Locate the cell with the specified text and output its (x, y) center coordinate. 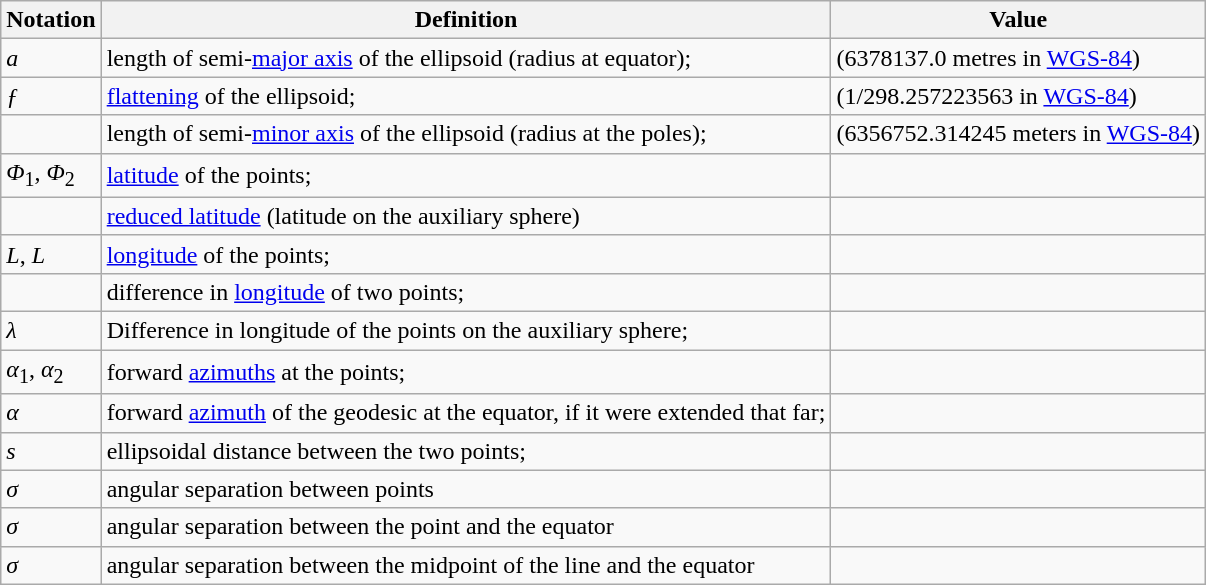
(6378137.0 metres in WGS-84) (1018, 58)
angular separation between points (466, 489)
angular separation between the point and the equator (466, 527)
reduced latitude (latitude on the auxiliary sphere) (466, 216)
Definition (466, 20)
α (51, 413)
difference in longitude of two points; (466, 292)
α1, α2 (51, 372)
L, L (51, 254)
Value (1018, 20)
latitude of the points; (466, 175)
forward azimuth of the geodesic at the equator, if it were extended that far; (466, 413)
ƒ (51, 96)
ellipsoidal distance between the two points; (466, 451)
(1/298.257223563 in WGS-84) (1018, 96)
a (51, 58)
Difference in longitude of the points on the auxiliary sphere; (466, 331)
s (51, 451)
Notation (51, 20)
(6356752.314245 meters in WGS-84) (1018, 134)
length of semi-major axis of the ellipsoid (radius at equator); (466, 58)
length of semi-minor axis of the ellipsoid (radius at the poles); (466, 134)
angular separation between the midpoint of the line and the equator (466, 565)
longitude of the points; (466, 254)
Φ1, Φ2 (51, 175)
λ (51, 331)
forward azimuths at the points; (466, 372)
flattening of the ellipsoid; (466, 96)
